Search for the cell housing the specified text and yield its [X, Y] center coordinate. 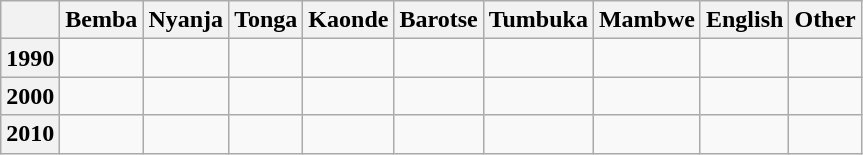
Tumbuka [538, 20]
Other [825, 20]
Barotse [438, 20]
2000 [30, 96]
Bemba [102, 20]
Mambwe [646, 20]
Nyanja [186, 20]
English [744, 20]
Kaonde [348, 20]
Tonga [266, 20]
2010 [30, 134]
1990 [30, 58]
